Find where the given text appears and provide that cell's center as [x, y] coordinate. 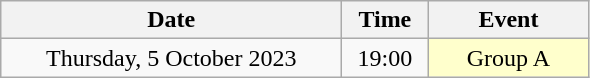
Time [385, 20]
19:00 [385, 58]
Group A [508, 58]
Date [172, 20]
Event [508, 20]
Thursday, 5 October 2023 [172, 58]
